Provide the [x, y] coordinate of the cell's center where the given text is located.  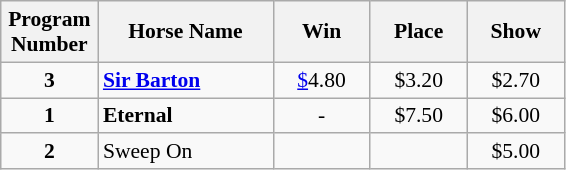
Horse Name [186, 32]
$7.50 [418, 116]
$6.00 [516, 116]
Show [516, 32]
- [322, 116]
1 [50, 116]
3 [50, 80]
$2.70 [516, 80]
$3.20 [418, 80]
$4.80 [322, 80]
$5.00 [516, 152]
Sweep On [186, 152]
Program Number [50, 32]
Place [418, 32]
Sir Barton [186, 80]
Eternal [186, 116]
Win [322, 32]
2 [50, 152]
